Find where the given text appears and provide that cell's center as (X, Y) coordinate. 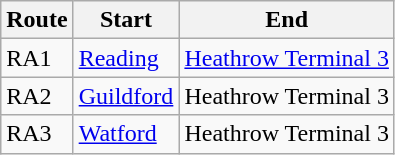
RA3 (37, 134)
Start (126, 20)
Guildford (126, 96)
End (287, 20)
Route (37, 20)
Reading (126, 58)
Watford (126, 134)
RA1 (37, 58)
RA2 (37, 96)
